Find where the given text appears and provide that cell's center as (x, y) coordinate. 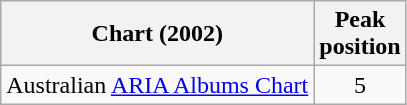
5 (360, 85)
Australian ARIA Albums Chart (158, 85)
Peakposition (360, 34)
Chart (2002) (158, 34)
